Pinpoint the cell where the given text exists, returning its [x, y] midpoint coordinate. 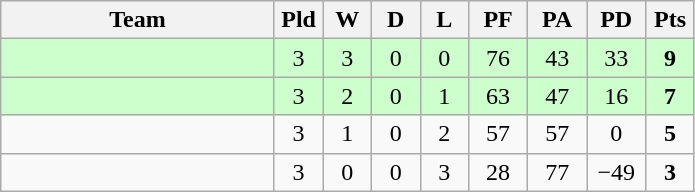
47 [558, 96]
16 [616, 96]
L [444, 20]
Team [138, 20]
PF [498, 20]
D [396, 20]
28 [498, 172]
W [348, 20]
7 [670, 96]
43 [558, 58]
63 [498, 96]
33 [616, 58]
77 [558, 172]
PA [558, 20]
PD [616, 20]
5 [670, 134]
Pld [298, 20]
Pts [670, 20]
9 [670, 58]
76 [498, 58]
−49 [616, 172]
